Pinpoint the cell where the given text exists, returning its [x, y] midpoint coordinate. 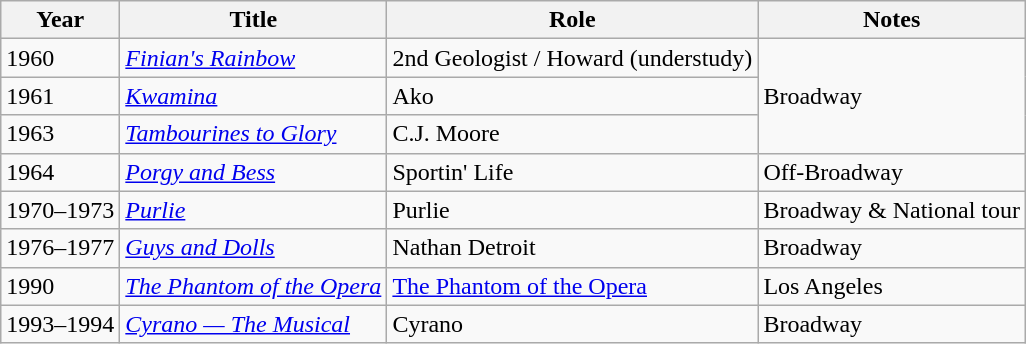
C.J. Moore [572, 134]
Finian's Rainbow [254, 58]
Nathan Detroit [572, 248]
Role [572, 20]
1976–1977 [60, 248]
1961 [60, 96]
1990 [60, 286]
2nd Geologist / Howard (understudy) [572, 58]
Sportin' Life [572, 172]
Cyrano — The Musical [254, 324]
Year [60, 20]
Title [254, 20]
Notes [892, 20]
1963 [60, 134]
1964 [60, 172]
Guys and Dolls [254, 248]
Cyrano [572, 324]
Off-Broadway [892, 172]
Kwamina [254, 96]
1970–1973 [60, 210]
Tambourines to Glory [254, 134]
Ako [572, 96]
Porgy and Bess [254, 172]
1960 [60, 58]
1993–1994 [60, 324]
Broadway & National tour [892, 210]
Los Angeles [892, 286]
